Provide the (x, y) coordinate of the cell's center where the given text is located.  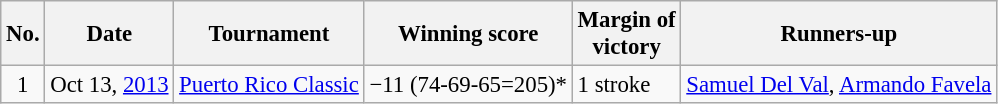
Margin ofvictory (626, 34)
1 (23, 85)
1 stroke (626, 85)
Oct 13, 2013 (110, 85)
Winning score (468, 34)
Tournament (269, 34)
No. (23, 34)
Date (110, 34)
Puerto Rico Classic (269, 85)
−11 (74-69-65=205)* (468, 85)
Runners-up (839, 34)
Samuel Del Val, Armando Favela (839, 85)
